Find where the given text appears and provide that cell's center as [x, y] coordinate. 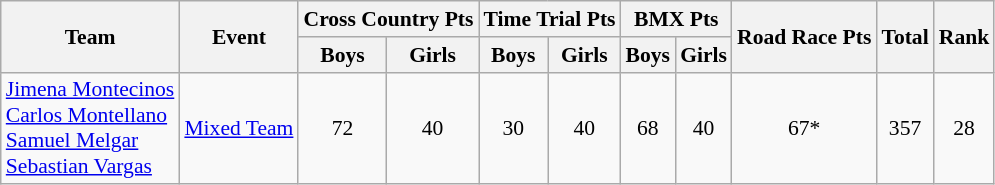
357 [904, 128]
67* [804, 128]
Event [238, 36]
BMX Pts [676, 19]
68 [648, 128]
30 [512, 128]
Total [904, 36]
Mixed Team [238, 128]
Team [90, 36]
Cross Country Pts [388, 19]
Rank [964, 36]
Jimena MontecinosCarlos MontellanoSamuel MelgarSebastian Vargas [90, 128]
28 [964, 128]
72 [342, 128]
Road Race Pts [804, 36]
Time Trial Pts [549, 19]
